Return (X, Y) of the center of cell containing provided text 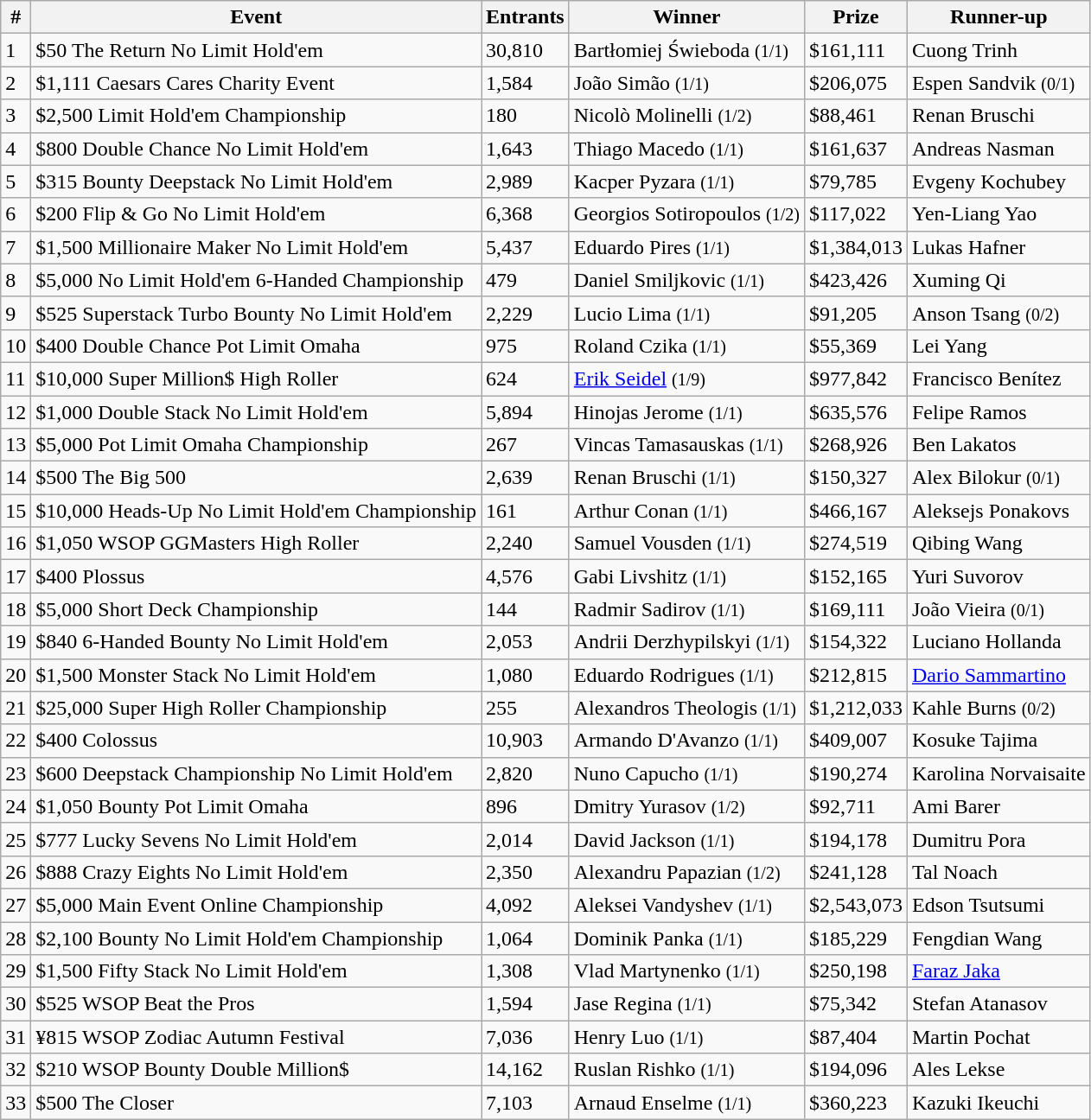
$5,000 Main Event Online Championship (256, 905)
19 (16, 642)
Faraz Jaka (998, 971)
$10,000 Super Million$ High Roller (256, 379)
4 (16, 149)
$185,229 (856, 938)
$210 WSOP Bounty Double Million$ (256, 1070)
Ami Barer (998, 806)
Martin Pochat (998, 1037)
Dominik Panka (1/1) (686, 938)
$2,500 Limit Hold'em Championship (256, 116)
$154,322 (856, 642)
$206,075 (856, 83)
$800 Double Chance No Limit Hold'em (256, 149)
Qibing Wang (998, 544)
4,092 (525, 905)
Cuong Trinh (998, 50)
$360,223 (856, 1103)
8 (16, 280)
$600 Deepstack Championship No Limit Hold'em (256, 773)
Ruslan Rishko (1/1) (686, 1070)
$400 Double Chance Pot Limit Omaha (256, 346)
¥815 WSOP Zodiac Autumn Festival (256, 1037)
Anson Tsang (0/2) (998, 313)
$169,111 (856, 609)
Renan Bruschi (1/1) (686, 478)
Roland Czika (1/1) (686, 346)
Kahle Burns (0/2) (998, 708)
$150,327 (856, 478)
$194,096 (856, 1070)
2,989 (525, 181)
$1,500 Monster Stack No Limit Hold'em (256, 675)
Luciano Hollanda (998, 642)
João Simão (1/1) (686, 83)
Thiago Macedo (1/1) (686, 149)
2,639 (525, 478)
Eduardo Pires (1/1) (686, 247)
975 (525, 346)
7,103 (525, 1103)
$423,426 (856, 280)
23 (16, 773)
Aleksejs Ponakovs (998, 511)
Dario Sammartino (998, 675)
$92,711 (856, 806)
10,903 (525, 741)
Ben Lakatos (998, 445)
$2,543,073 (856, 905)
Lei Yang (998, 346)
Prize (856, 17)
Lucio Lima (1/1) (686, 313)
1,308 (525, 971)
7,036 (525, 1037)
Radmir Sadirov (1/1) (686, 609)
$190,274 (856, 773)
$268,926 (856, 445)
Kacper Pyzara (1/1) (686, 181)
7 (16, 247)
24 (16, 806)
Kazuki Ikeuchi (998, 1103)
12 (16, 412)
27 (16, 905)
18 (16, 609)
Erik Seidel (1/9) (686, 379)
14,162 (525, 1070)
2 (16, 83)
11 (16, 379)
$525 WSOP Beat the Pros (256, 1004)
4,576 (525, 576)
Lukas Hafner (998, 247)
Espen Sandvik (0/1) (998, 83)
$1,000 Double Stack No Limit Hold'em (256, 412)
Hinojas Jerome (1/1) (686, 412)
$466,167 (856, 511)
5 (16, 181)
161 (525, 511)
2,229 (525, 313)
Henry Luo (1/1) (686, 1037)
David Jackson (1/1) (686, 839)
$10,000 Heads-Up No Limit Hold'em Championship (256, 511)
33 (16, 1103)
Ales Lekse (998, 1070)
1,594 (525, 1004)
$1,050 Bounty Pot Limit Omaha (256, 806)
Yuri Suvorov (998, 576)
1,080 (525, 675)
Fengdian Wang (998, 938)
9 (16, 313)
Samuel Vousden (1/1) (686, 544)
$1,212,033 (856, 708)
Alex Bilokur (0/1) (998, 478)
$635,576 (856, 412)
$977,842 (856, 379)
$315 Bounty Deepstack No Limit Hold'em (256, 181)
Arthur Conan (1/1) (686, 511)
$409,007 (856, 741)
$194,178 (856, 839)
17 (16, 576)
$91,205 (856, 313)
$117,022 (856, 214)
$840 6-Handed Bounty No Limit Hold'em (256, 642)
$400 Plossus (256, 576)
$50 The Return No Limit Hold'em (256, 50)
Renan Bruschi (998, 116)
3 (16, 116)
$400 Colossus (256, 741)
1,064 (525, 938)
25 (16, 839)
Edson Tsutsumi (998, 905)
Dumitru Pora (998, 839)
Vincas Tamasauskas (1/1) (686, 445)
Jase Regina (1/1) (686, 1004)
267 (525, 445)
$1,111 Caesars Cares Charity Event (256, 83)
2,240 (525, 544)
Georgios Sotiropoulos (1/2) (686, 214)
6,368 (525, 214)
5,894 (525, 412)
Bartłomiej Świeboda (1/1) (686, 50)
2,014 (525, 839)
Runner-up (998, 17)
Aleksei Vandyshev (1/1) (686, 905)
Andreas Nasman (998, 149)
896 (525, 806)
$152,165 (856, 576)
255 (525, 708)
5,437 (525, 247)
Gabi Livshitz (1/1) (686, 576)
$5,000 No Limit Hold'em 6-Handed Championship (256, 280)
20 (16, 675)
$274,519 (856, 544)
$1,500 Fifty Stack No Limit Hold'em (256, 971)
1,643 (525, 149)
22 (16, 741)
Nicolò Molinelli (1/2) (686, 116)
$250,198 (856, 971)
Felipe Ramos (998, 412)
$241,128 (856, 872)
$1,384,013 (856, 247)
$87,404 (856, 1037)
$161,111 (856, 50)
Stefan Atanasov (998, 1004)
13 (16, 445)
Nuno Capucho (1/1) (686, 773)
29 (16, 971)
Armando D'Avanzo (1/1) (686, 741)
Eduardo Rodrigues (1/1) (686, 675)
Alexandru Papazian (1/2) (686, 872)
$500 The Big 500 (256, 478)
2,350 (525, 872)
Andrii Derzhypilskyi (1/1) (686, 642)
$79,785 (856, 181)
2,053 (525, 642)
Alexandros Theologis (1/1) (686, 708)
$212,815 (856, 675)
Xuming Qi (998, 280)
$25,000 Super High Roller Championship (256, 708)
Winner (686, 17)
2,820 (525, 773)
$75,342 (856, 1004)
$200 Flip & Go No Limit Hold'em (256, 214)
$161,637 (856, 149)
624 (525, 379)
$5,000 Pot Limit Omaha Championship (256, 445)
Karolina Norvaisaite (998, 773)
$525 Superstack Turbo Bounty No Limit Hold'em (256, 313)
Francisco Benítez (998, 379)
Event (256, 17)
26 (16, 872)
Arnaud Enselme (1/1) (686, 1103)
$88,461 (856, 116)
15 (16, 511)
30,810 (525, 50)
1,584 (525, 83)
# (16, 17)
Kosuke Tajima (998, 741)
10 (16, 346)
$5,000 Short Deck Championship (256, 609)
Vlad Martynenko (1/1) (686, 971)
14 (16, 478)
28 (16, 938)
Daniel Smiljkovic (1/1) (686, 280)
21 (16, 708)
Yen-Liang Yao (998, 214)
$2,100 Bounty No Limit Hold'em Championship (256, 938)
479 (525, 280)
1 (16, 50)
32 (16, 1070)
João Vieira (0/1) (998, 609)
$55,369 (856, 346)
$1,050 WSOP GGMasters High Roller (256, 544)
30 (16, 1004)
$888 Crazy Eights No Limit Hold'em (256, 872)
180 (525, 116)
6 (16, 214)
$500 The Closer (256, 1103)
$777 Lucky Sevens No Limit Hold'em (256, 839)
Tal Noach (998, 872)
Dmitry Yurasov (1/2) (686, 806)
31 (16, 1037)
16 (16, 544)
144 (525, 609)
Evgeny Kochubey (998, 181)
$1,500 Millionaire Maker No Limit Hold'em (256, 247)
Entrants (525, 17)
